Detect which cell encompasses the target text, then output its (X, Y) center coordinate. 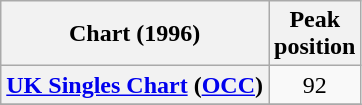
Chart (1996) (135, 34)
Peakposition (314, 34)
UK Singles Chart (OCC) (135, 85)
92 (314, 85)
